Find where the given text appears and provide that cell's center as (x, y) coordinate. 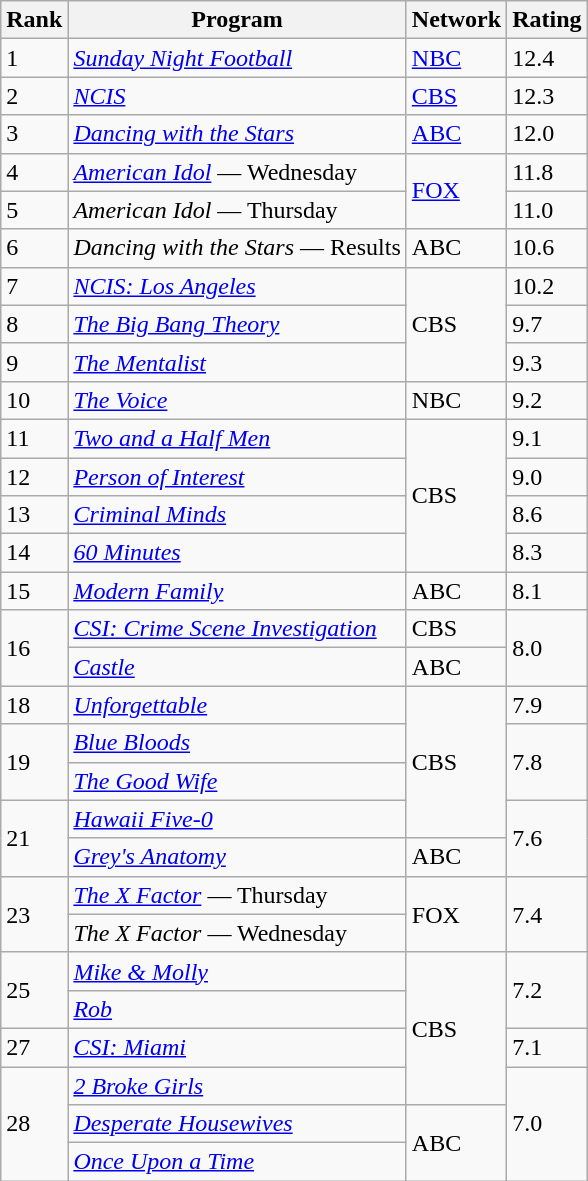
11.0 (547, 210)
10.2 (547, 286)
2 Broke Girls (237, 1085)
15 (34, 591)
7.6 (547, 838)
7.9 (547, 705)
7.8 (547, 762)
9.1 (547, 438)
3 (34, 134)
11 (34, 438)
7 (34, 286)
Rating (547, 20)
16 (34, 648)
Dancing with the Stars — Results (237, 248)
The Big Bang Theory (237, 324)
CSI: Crime Scene Investigation (237, 629)
4 (34, 172)
Sunday Night Football (237, 58)
Criminal Minds (237, 515)
9.7 (547, 324)
1 (34, 58)
9.0 (547, 477)
NCIS: Los Angeles (237, 286)
Unforgettable (237, 705)
Modern Family (237, 591)
13 (34, 515)
19 (34, 762)
25 (34, 990)
Two and a Half Men (237, 438)
28 (34, 1123)
60 Minutes (237, 553)
5 (34, 210)
Grey's Anatomy (237, 857)
8 (34, 324)
NCIS (237, 96)
The X Factor — Thursday (237, 895)
The Mentalist (237, 362)
Dancing with the Stars (237, 134)
12 (34, 477)
Mike & Molly (237, 971)
7.2 (547, 990)
American Idol — Thursday (237, 210)
Castle (237, 667)
9.3 (547, 362)
10 (34, 400)
Desperate Housewives (237, 1124)
Person of Interest (237, 477)
8.0 (547, 648)
Rank (34, 20)
The Good Wife (237, 781)
Hawaii Five-0 (237, 819)
10.6 (547, 248)
The Voice (237, 400)
American Idol — Wednesday (237, 172)
27 (34, 1047)
8.3 (547, 553)
Once Upon a Time (237, 1162)
12.0 (547, 134)
7.1 (547, 1047)
8.6 (547, 515)
21 (34, 838)
Blue Bloods (237, 743)
9 (34, 362)
The X Factor — Wednesday (237, 933)
6 (34, 248)
12.3 (547, 96)
Program (237, 20)
Network (456, 20)
12.4 (547, 58)
23 (34, 914)
14 (34, 553)
7.4 (547, 914)
18 (34, 705)
9.2 (547, 400)
8.1 (547, 591)
11.8 (547, 172)
Rob (237, 1009)
CSI: Miami (237, 1047)
2 (34, 96)
7.0 (547, 1123)
